Determine the [X, Y] coordinate at the center of the cell enclosing the given text.  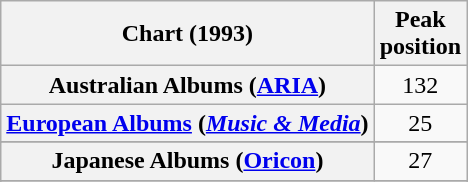
25 [420, 123]
Peakposition [420, 34]
Australian Albums (ARIA) [188, 85]
27 [420, 161]
132 [420, 85]
European Albums (Music & Media) [188, 123]
Japanese Albums (Oricon) [188, 161]
Chart (1993) [188, 34]
